Capture the cell that displays the provided text and extract its [x, y] central coordinate. 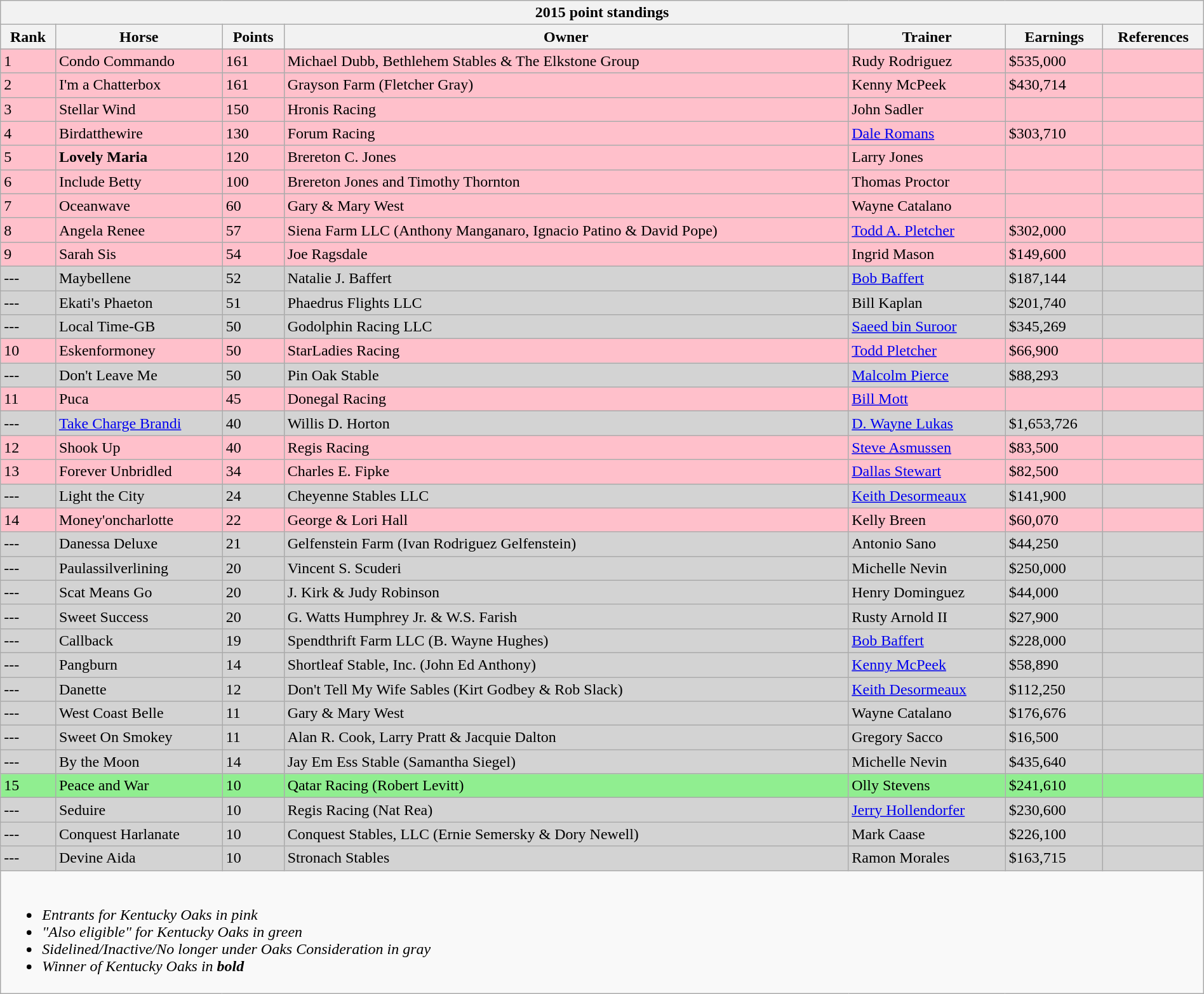
Phaedrus Flights LLC [566, 303]
John Sadler [927, 109]
$112,250 [1054, 689]
J. Kirk & Judy Robinson [566, 592]
$141,900 [1054, 496]
Kelly Breen [927, 520]
Siena Farm LLC (Anthony Manganaro, Ignacio Patino & David Pope) [566, 230]
13 [28, 472]
1 [28, 61]
Michael Dubb, Bethlehem Stables & The Elkstone Group [566, 61]
Ekati's Phaeton [138, 303]
Ramon Morales [927, 858]
3 [28, 109]
51 [253, 303]
Points [253, 37]
$149,600 [1054, 254]
6 [28, 182]
Stronach Stables [566, 858]
Cheyenne Stables LLC [566, 496]
Regis Racing (Nat Rea) [566, 810]
57 [253, 230]
Antonio Sano [927, 544]
$16,500 [1054, 738]
$345,269 [1054, 327]
$82,500 [1054, 472]
Donegal Racing [566, 399]
West Coast Belle [138, 713]
Puca [138, 399]
Saeed bin Suroor [927, 327]
Owner [566, 37]
2 [28, 85]
Callback [138, 640]
Light the City [138, 496]
$1,653,726 [1054, 423]
$303,710 [1054, 133]
Lovely Maria [138, 157]
Take Charge Brandi [138, 423]
$66,900 [1054, 351]
150 [253, 109]
Rudy Rodriguez [927, 61]
StarLadies Racing [566, 351]
Brereton C. Jones [566, 157]
Vincent S. Scuderi [566, 568]
Paulassilverlining [138, 568]
9 [28, 254]
52 [253, 278]
Pin Oak Stable [566, 375]
$302,000 [1054, 230]
24 [253, 496]
Joe Ragsdale [566, 254]
Pangburn [138, 665]
Jerry Hollendorfer [927, 810]
Angela Renee [138, 230]
Earnings [1054, 37]
Oceanwave [138, 206]
Forum Racing [566, 133]
Spendthrift Farm LLC (B. Wayne Hughes) [566, 640]
Jay Em Ess Stable (Samantha Siegel) [566, 762]
Henry Dominguez [927, 592]
Conquest Harlanate [138, 834]
$83,500 [1054, 447]
Dale Romans [927, 133]
$44,000 [1054, 592]
22 [253, 520]
$228,000 [1054, 640]
Condo Commando [138, 61]
Bill Mott [927, 399]
Don't Leave Me [138, 375]
$58,890 [1054, 665]
4 [28, 133]
Steve Asmussen [927, 447]
G. Watts Humphrey Jr. & W.S. Farish [566, 616]
Natalie J. Baffert [566, 278]
Willis D. Horton [566, 423]
Godolphin Racing LLC [566, 327]
Rank [28, 37]
Gelfenstein Farm (Ivan Rodriguez Gelfenstein) [566, 544]
Sweet Success [138, 616]
Danessa Deluxe [138, 544]
Include Betty [138, 182]
Don't Tell My Wife Sables (Kirt Godbey & Rob Slack) [566, 689]
Horse [138, 37]
Dallas Stewart [927, 472]
100 [253, 182]
120 [253, 157]
Ingrid Mason [927, 254]
$435,640 [1054, 762]
$60,070 [1054, 520]
Birdatthewire [138, 133]
45 [253, 399]
8 [28, 230]
34 [253, 472]
Qatar Racing (Robert Levitt) [566, 786]
Gregory Sacco [927, 738]
Forever Unbridled [138, 472]
Thomas Proctor [927, 182]
2015 point standings [602, 13]
$226,100 [1054, 834]
$176,676 [1054, 713]
$88,293 [1054, 375]
Olly Stevens [927, 786]
Trainer [927, 37]
$230,600 [1054, 810]
Conquest Stables, LLC (Ernie Semersky & Dory Newell) [566, 834]
Shortleaf Stable, Inc. (John Ed Anthony) [566, 665]
19 [253, 640]
Scat Means Go [138, 592]
George & Lori Hall [566, 520]
References [1153, 37]
Local Time-GB [138, 327]
Mark Caase [927, 834]
60 [253, 206]
Sarah Sis [138, 254]
Money'oncharlotte [138, 520]
$187,144 [1054, 278]
$163,715 [1054, 858]
Maybellene [138, 278]
D. Wayne Lukas [927, 423]
Seduire [138, 810]
Hronis Racing [566, 109]
By the Moon [138, 762]
$27,900 [1054, 616]
$535,000 [1054, 61]
Stellar Wind [138, 109]
54 [253, 254]
Regis Racing [566, 447]
Peace and War [138, 786]
5 [28, 157]
Shook Up [138, 447]
21 [253, 544]
Todd Pletcher [927, 351]
7 [28, 206]
$241,610 [1054, 786]
Brereton Jones and Timothy Thornton [566, 182]
$201,740 [1054, 303]
Rusty Arnold II [927, 616]
Eskenformoney [138, 351]
Charles E. Fipke [566, 472]
I'm a Chatterbox [138, 85]
$44,250 [1054, 544]
Malcolm Pierce [927, 375]
$250,000 [1054, 568]
15 [28, 786]
130 [253, 133]
Danette [138, 689]
Sweet On Smokey [138, 738]
$430,714 [1054, 85]
Bill Kaplan [927, 303]
Alan R. Cook, Larry Pratt & Jacquie Dalton [566, 738]
Grayson Farm (Fletcher Gray) [566, 85]
Todd A. Pletcher [927, 230]
Devine Aida [138, 858]
Larry Jones [927, 157]
